From the cell containing the given text, extract its center point as [x, y] coordinate. 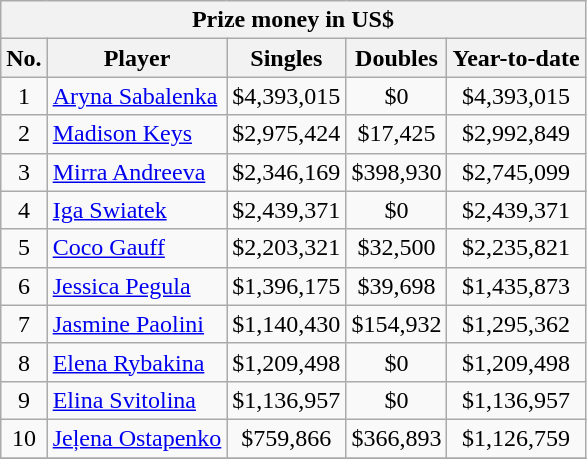
$1,435,873 [516, 286]
7 [24, 324]
6 [24, 286]
Elena Rybakina [137, 362]
$398,930 [396, 172]
$2,992,849 [516, 134]
Mirra Andreeva [137, 172]
$366,893 [396, 438]
$39,698 [396, 286]
$1,295,362 [516, 324]
Year-to-date [516, 58]
Madison Keys [137, 134]
Prize money in US$ [293, 20]
$1,126,759 [516, 438]
Player [137, 58]
Coco Gauff [137, 248]
9 [24, 400]
$2,975,424 [286, 134]
$1,140,430 [286, 324]
Jessica Pegula [137, 286]
1 [24, 96]
8 [24, 362]
$1,396,175 [286, 286]
Jeļena Ostapenko [137, 438]
Doubles [396, 58]
$2,346,169 [286, 172]
$17,425 [396, 134]
$154,932 [396, 324]
$759,866 [286, 438]
2 [24, 134]
3 [24, 172]
Aryna Sabalenka [137, 96]
Jasmine Paolini [137, 324]
5 [24, 248]
$2,235,821 [516, 248]
No. [24, 58]
10 [24, 438]
Iga Swiatek [137, 210]
$2,745,099 [516, 172]
$32,500 [396, 248]
4 [24, 210]
Singles [286, 58]
Elina Svitolina [137, 400]
$2,203,321 [286, 248]
